From the cell containing the given text, extract its center point as [X, Y] coordinate. 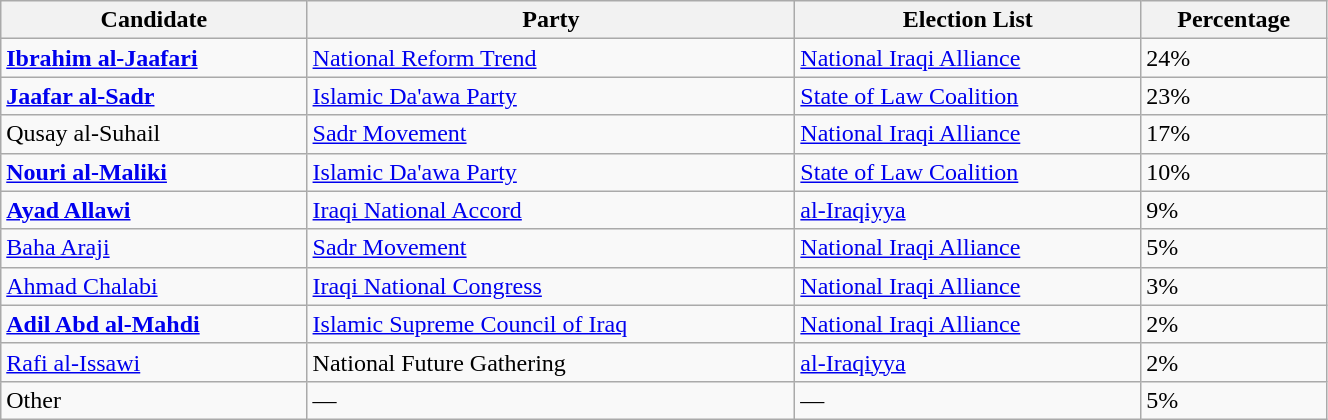
Iraqi National Congress [551, 286]
National Future Gathering [551, 362]
Nouri al-Maliki [154, 172]
Adil Abd al-Mahdi [154, 324]
10% [1234, 172]
Ahmad Chalabi [154, 286]
National Reform Trend [551, 58]
Percentage [1234, 20]
Ayad Allawi [154, 210]
Islamic Supreme Council of Iraq [551, 324]
23% [1234, 96]
Election List [968, 20]
17% [1234, 134]
Other [154, 400]
Party [551, 20]
9% [1234, 210]
Iraqi National Accord [551, 210]
Qusay al-Suhail [154, 134]
Candidate [154, 20]
24% [1234, 58]
Baha Araji [154, 248]
Ibrahim al-Jaafari [154, 58]
3% [1234, 286]
Jaafar al-Sadr [154, 96]
Rafi al-Issawi [154, 362]
